Return (x, y) of the center of cell containing provided text 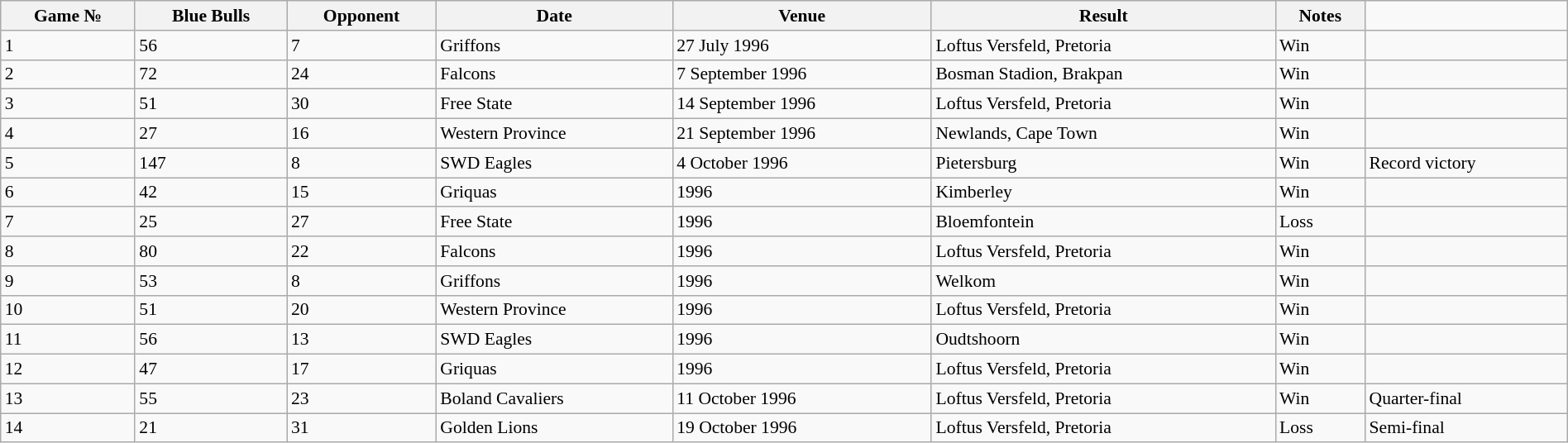
19 October 1996 (802, 428)
Venue (802, 16)
Pietersburg (1103, 163)
3 (68, 104)
53 (211, 281)
27 July 1996 (802, 45)
4 (68, 134)
15 (361, 193)
Date (554, 16)
72 (211, 74)
14 September 1996 (802, 104)
Bloemfontein (1103, 222)
21 September 1996 (802, 134)
17 (361, 369)
20 (361, 310)
80 (211, 251)
Record victory (1467, 163)
Quarter-final (1467, 398)
Blue Bulls (211, 16)
22 (361, 251)
24 (361, 74)
147 (211, 163)
4 October 1996 (802, 163)
Game № (68, 16)
5 (68, 163)
Kimberley (1103, 193)
47 (211, 369)
Oudtshoorn (1103, 340)
25 (211, 222)
21 (211, 428)
9 (68, 281)
12 (68, 369)
16 (361, 134)
Boland Cavaliers (554, 398)
23 (361, 398)
11 (68, 340)
2 (68, 74)
Semi-final (1467, 428)
10 (68, 310)
Notes (1320, 16)
11 October 1996 (802, 398)
Bosman Stadion, Brakpan (1103, 74)
7 September 1996 (802, 74)
Golden Lions (554, 428)
1 (68, 45)
Welkom (1103, 281)
42 (211, 193)
Newlands, Cape Town (1103, 134)
31 (361, 428)
30 (361, 104)
55 (211, 398)
6 (68, 193)
14 (68, 428)
Result (1103, 16)
Opponent (361, 16)
